Provide the (x, y) coordinate of the cell's center where the given text is located.  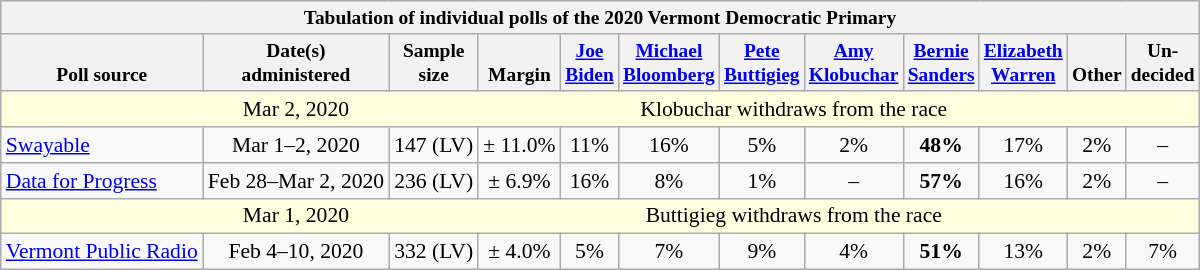
11% (590, 145)
332 (LV) (434, 252)
Samplesize (434, 62)
Tabulation of individual polls of the 2020 Vermont Democratic Primary (600, 18)
Poll source (102, 62)
Vermont Public Radio (102, 252)
± 4.0% (519, 252)
BernieSanders (941, 62)
AmyKlobuchar (854, 62)
Mar 1–2, 2020 (296, 145)
± 11.0% (519, 145)
Feb 28–Mar 2, 2020 (296, 181)
51% (941, 252)
1% (762, 181)
PeteButtigieg (762, 62)
4% (854, 252)
8% (668, 181)
13% (1023, 252)
Date(s)administered (296, 62)
Klobuchar withdraws from the race (794, 110)
57% (941, 181)
± 6.9% (519, 181)
Data for Progress (102, 181)
48% (941, 145)
MichaelBloomberg (668, 62)
17% (1023, 145)
Un-decided (1162, 62)
147 (LV) (434, 145)
Other (1096, 62)
236 (LV) (434, 181)
Feb 4–10, 2020 (296, 252)
Buttigieg withdraws from the race (794, 216)
Swayable (102, 145)
ElizabethWarren (1023, 62)
Mar 1, 2020 (296, 216)
Margin (519, 62)
Mar 2, 2020 (296, 110)
9% (762, 252)
JoeBiden (590, 62)
